Determine the (X, Y) coordinate at the center of the cell enclosing the given text.  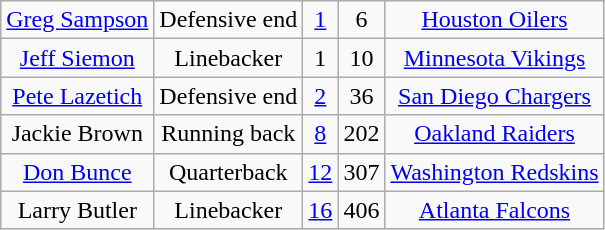
202 (362, 134)
San Diego Chargers (494, 96)
Jeff Siemon (78, 58)
Washington Redskins (494, 172)
12 (320, 172)
2 (320, 96)
Quarterback (228, 172)
307 (362, 172)
8 (320, 134)
Don Bunce (78, 172)
Greg Sampson (78, 20)
Larry Butler (78, 210)
16 (320, 210)
Oakland Raiders (494, 134)
Running back (228, 134)
Minnesota Vikings (494, 58)
406 (362, 210)
10 (362, 58)
36 (362, 96)
Atlanta Falcons (494, 210)
Pete Lazetich (78, 96)
Jackie Brown (78, 134)
Houston Oilers (494, 20)
6 (362, 20)
